Output the [x, y] coordinate of the center of the cell containing the given text.  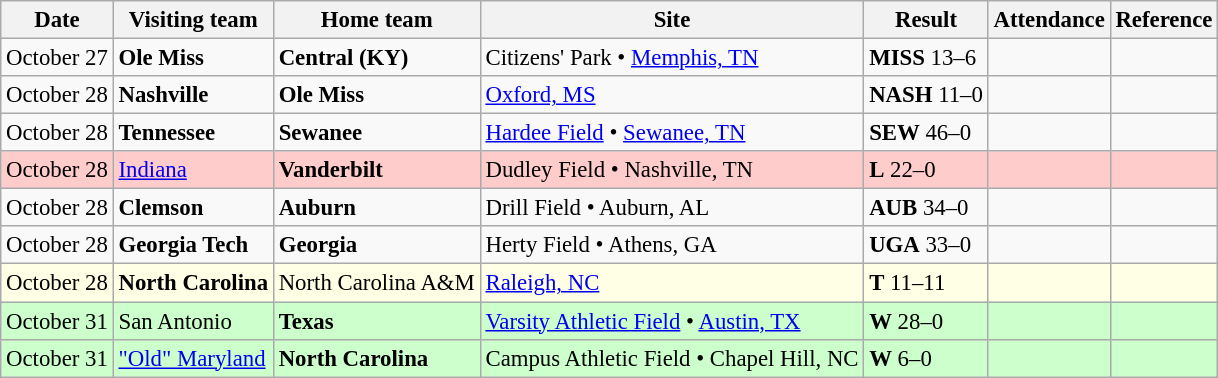
T 11–11 [926, 283]
Drill Field • Auburn, AL [672, 208]
Vanderbilt [376, 170]
North Carolina A&M [376, 283]
UGA 33–0 [926, 245]
Central (KY) [376, 58]
Dudley Field • Nashville, TN [672, 170]
Hardee Field • Sewanee, TN [672, 133]
Citizens' Park • Memphis, TN [672, 58]
MISS 13–6 [926, 58]
Visiting team [193, 20]
Campus Athletic Field • Chapel Hill, NC [672, 358]
W 28–0 [926, 321]
SEW 46–0 [926, 133]
Georgia Tech [193, 245]
Oxford, MS [672, 95]
Clemson [193, 208]
Auburn [376, 208]
Attendance [1049, 20]
October 27 [57, 58]
Reference [1164, 20]
Home team [376, 20]
NASH 11–0 [926, 95]
Tennessee [193, 133]
AUB 34–0 [926, 208]
W 6–0 [926, 358]
L 22–0 [926, 170]
San Antonio [193, 321]
Date [57, 20]
Result [926, 20]
Indiana [193, 170]
Varsity Athletic Field • Austin, TX [672, 321]
Sewanee [376, 133]
Herty Field • Athens, GA [672, 245]
Georgia [376, 245]
Nashville [193, 95]
Texas [376, 321]
"Old" Maryland [193, 358]
Raleigh, NC [672, 283]
Site [672, 20]
